Output the [X, Y] coordinate of the center of the cell containing the given text.  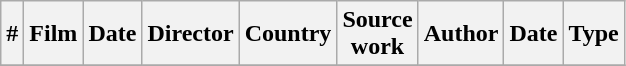
# [12, 34]
Type [594, 34]
Film [54, 34]
Sourcework [378, 34]
Director [190, 34]
Country [288, 34]
Author [461, 34]
